Locate the cell with the specified text and output its (x, y) center coordinate. 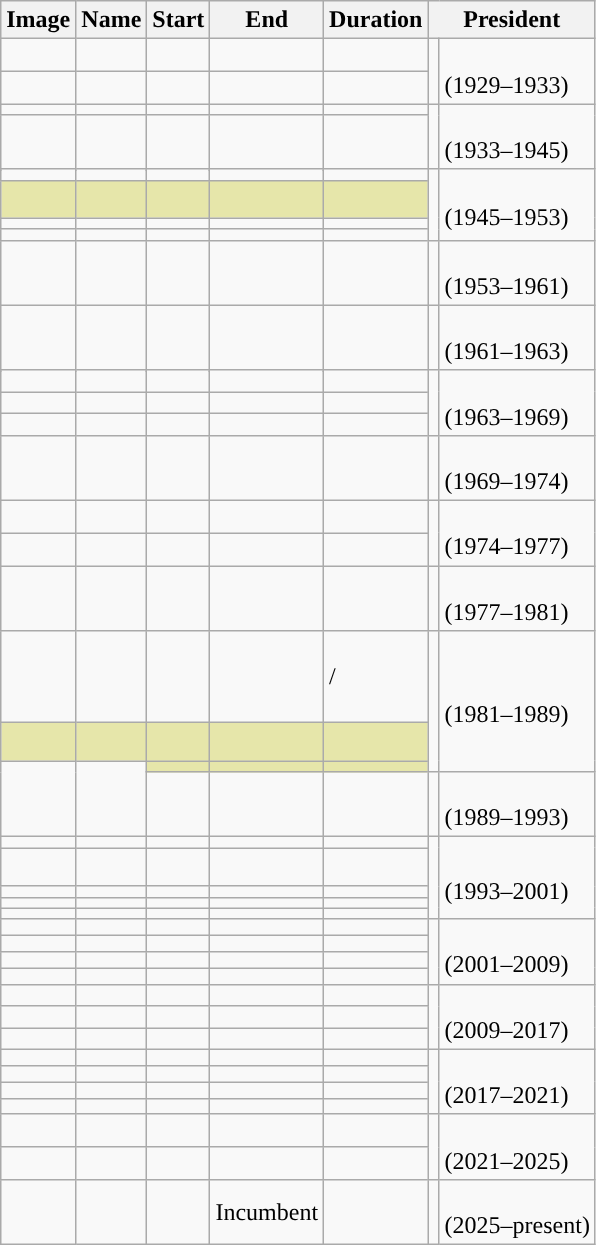
(1974–1977) (517, 532)
(2021–2025) (517, 1146)
(1929–1933) (517, 72)
(1963–1969) (517, 402)
Incumbent (267, 1212)
(2009–2017) (517, 1016)
(1981–1989) (517, 702)
(1945–1953) (517, 204)
(1933–1945) (517, 136)
(1993–2001) (517, 878)
Duration (376, 20)
(2001–2009) (517, 952)
(1953–1961) (517, 272)
Start (178, 20)
President (512, 20)
(2025–present) (517, 1212)
(1989–1993) (517, 804)
(2017–2021) (517, 1082)
(1969–1974) (517, 468)
Image (38, 20)
Name (112, 20)
End (267, 20)
(1977–1981) (517, 598)
(1961–1963) (517, 338)
/ (376, 677)
